From the cell containing the given text, extract its center point as [X, Y] coordinate. 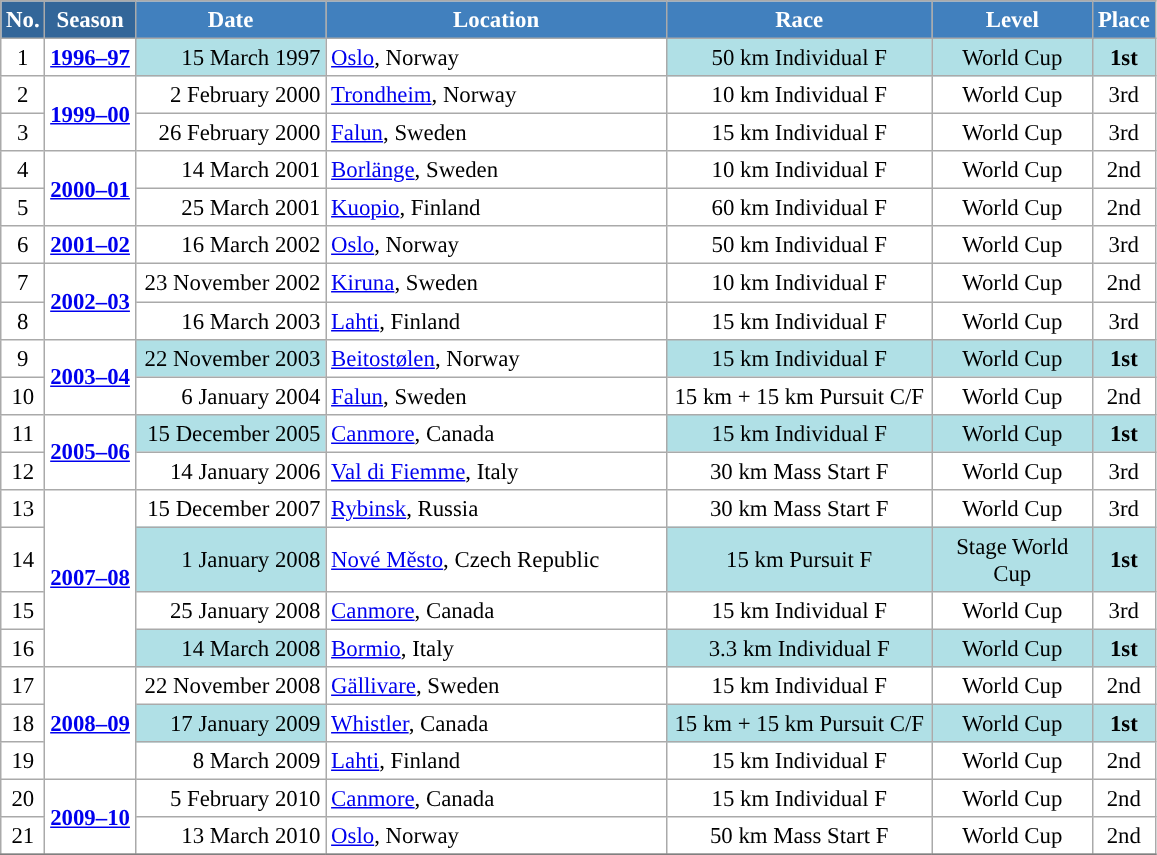
23 November 2002 [230, 283]
Location [496, 20]
14 March 2008 [230, 648]
1 January 2008 [230, 560]
2000–01 [90, 188]
Place [1124, 20]
16 [23, 648]
13 March 2010 [230, 836]
8 [23, 321]
16 March 2002 [230, 245]
5 February 2010 [230, 799]
2 [23, 95]
26 February 2000 [230, 133]
15 km Pursuit F [799, 560]
Whistler, Canada [496, 724]
Gällivare, Sweden [496, 686]
Level [1012, 20]
14 March 2001 [230, 170]
17 January 2009 [230, 724]
10 [23, 396]
2002–03 [90, 302]
15 [23, 611]
1996–97 [90, 58]
Bormio, Italy [496, 648]
15 December 2007 [230, 509]
14 January 2006 [230, 471]
Borlänge, Sweden [496, 170]
Trondheim, Norway [496, 95]
12 [23, 471]
8 March 2009 [230, 761]
2005–06 [90, 452]
Race [799, 20]
50 km Mass Start F [799, 836]
16 March 2003 [230, 321]
11 [23, 433]
18 [23, 724]
Beitostølen, Norway [496, 358]
6 January 2004 [230, 396]
2003–04 [90, 376]
19 [23, 761]
2001–02 [90, 245]
7 [23, 283]
25 March 2001 [230, 208]
Date [230, 20]
3.3 km Individual F [799, 648]
Rybinsk, Russia [496, 509]
Kiruna, Sweden [496, 283]
15 March 1997 [230, 58]
1 [23, 58]
14 [23, 560]
Kuopio, Finland [496, 208]
Season [90, 20]
22 November 2003 [230, 358]
2008–09 [90, 724]
5 [23, 208]
2009–10 [90, 818]
6 [23, 245]
No. [23, 20]
2007–08 [90, 578]
25 January 2008 [230, 611]
22 November 2008 [230, 686]
Stage World Cup [1012, 560]
15 December 2005 [230, 433]
Nové Město, Czech Republic [496, 560]
1999–00 [90, 114]
21 [23, 836]
17 [23, 686]
3 [23, 133]
13 [23, 509]
2 February 2000 [230, 95]
60 km Individual F [799, 208]
Val di Fiemme, Italy [496, 471]
4 [23, 170]
20 [23, 799]
9 [23, 358]
